For the text-containing cell, return its midpoint in [x, y] coordinate format. 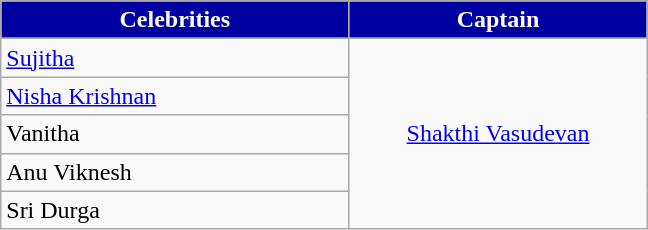
Sujitha [175, 58]
Anu Viknesh [175, 172]
Vanitha [175, 134]
Sri Durga [175, 210]
Captain [498, 20]
Celebrities [175, 20]
Shakthi Vasudevan [498, 134]
Nisha Krishnan [175, 96]
